Output the (x, y) coordinate of the center of the cell containing the given text.  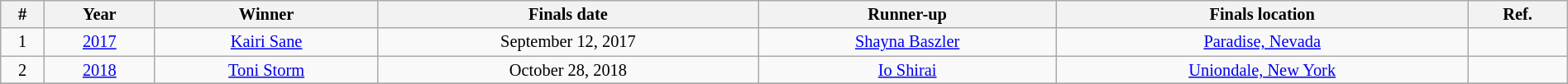
2017 (99, 42)
Shayna Baszler (908, 42)
Year (99, 14)
Toni Storm (266, 70)
Winner (266, 14)
1 (23, 42)
# (23, 14)
Kairi Sane (266, 42)
Paradise, Nevada (1262, 42)
Finals location (1262, 14)
Runner-up (908, 14)
Uniondale, New York (1262, 70)
2 (23, 70)
September 12, 2017 (568, 42)
Io Shirai (908, 70)
October 28, 2018 (568, 70)
Finals date (568, 14)
2018 (99, 70)
Ref. (1518, 14)
